Detect which cell encompasses the target text, then output its (x, y) center coordinate. 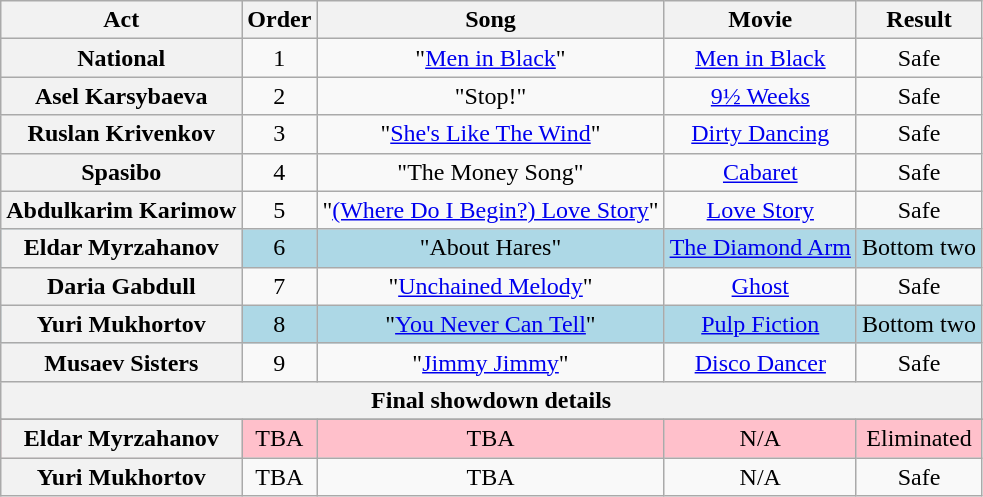
Movie (760, 20)
Cabaret (760, 172)
7 (280, 286)
9 (280, 362)
Song (490, 20)
Ruslan Krivenkov (122, 134)
Final showdown details (492, 400)
Ghost (760, 286)
"Jimmy Jimmy" (490, 362)
Dirty Dancing (760, 134)
The Diamond Arm (760, 248)
Love Story (760, 210)
4 (280, 172)
Disco Dancer (760, 362)
"You Never Can Tell" (490, 324)
"The Money Song" (490, 172)
"(Where Do I Begin?) Love Story" (490, 210)
1 (280, 58)
Musaev Sisters (122, 362)
Order (280, 20)
8 (280, 324)
9½ Weeks (760, 96)
2 (280, 96)
Asel Karsybaeva (122, 96)
6 (280, 248)
National (122, 58)
"She's Like The Wind" (490, 134)
5 (280, 210)
Men in Black (760, 58)
Pulp Fiction (760, 324)
Abdulkarim Karimow (122, 210)
Spasibo (122, 172)
Eliminated (918, 438)
3 (280, 134)
"About Hares" (490, 248)
"Stop!" (490, 96)
Act (122, 20)
Result (918, 20)
Daria Gabdull (122, 286)
"Unchained Melody" (490, 286)
"Men in Black" (490, 58)
